Find where the given text appears and provide that cell's center as [X, Y] coordinate. 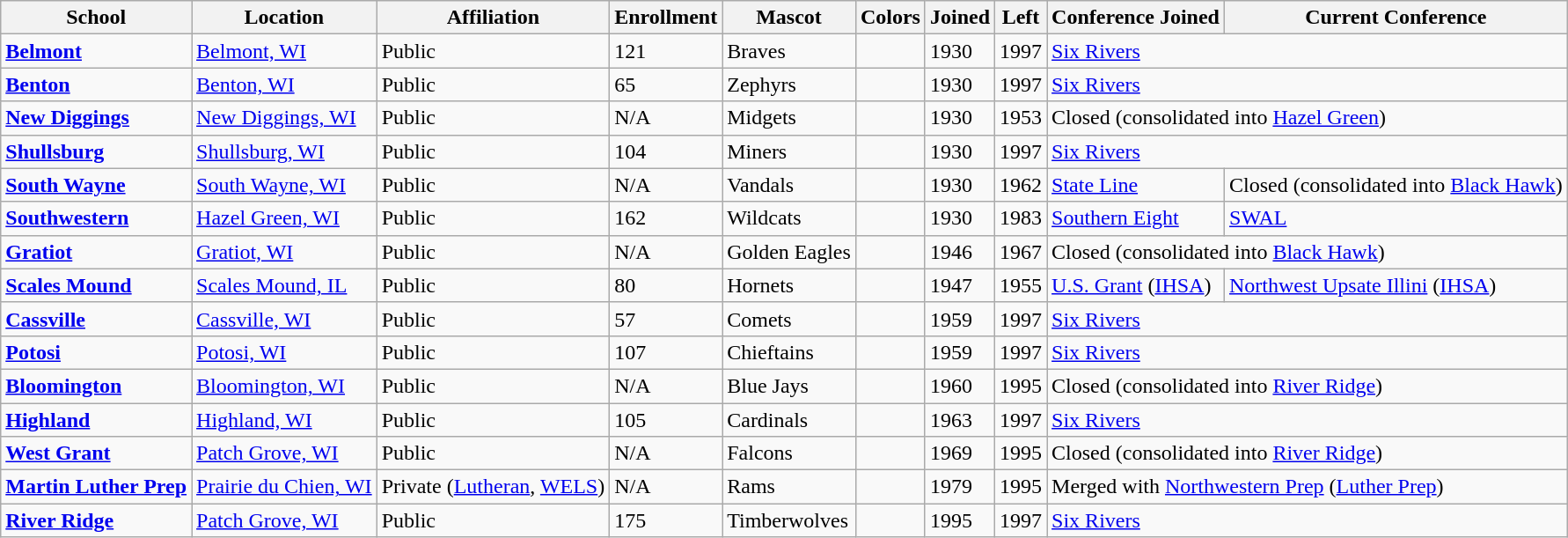
Joined [959, 18]
1960 [959, 386]
Southwestern [97, 218]
Colors [890, 18]
Scales Mound, IL [285, 285]
Northwest Upsate Illini (IHSA) [1396, 285]
Southern Eight [1136, 218]
Chieftains [789, 352]
Miners [789, 151]
104 [666, 151]
West Grant [97, 453]
Benton, WI [285, 85]
107 [666, 352]
1969 [959, 453]
1953 [1021, 118]
Merged with Northwestern Prep (Luther Prep) [1308, 487]
Belmont, WI [285, 51]
U.S. Grant (IHSA) [1136, 285]
Shullsburg [97, 151]
65 [666, 85]
Cassville [97, 319]
121 [666, 51]
Enrollment [666, 18]
Cassville, WI [285, 319]
Gratiot [97, 252]
Potosi, WI [285, 352]
Midgets [789, 118]
Falcons [789, 453]
Prairie du Chien, WI [285, 487]
1962 [1021, 185]
Current Conference [1396, 18]
River Ridge [97, 520]
Private (Lutheran, WELS) [493, 487]
Bloomington, WI [285, 386]
Bloomington [97, 386]
State Line [1136, 185]
1979 [959, 487]
105 [666, 420]
1955 [1021, 285]
Gratiot, WI [285, 252]
Mascot [789, 18]
Blue Jays [789, 386]
South Wayne, WI [285, 185]
Shullsburg, WI [285, 151]
Hornets [789, 285]
Belmont [97, 51]
Martin Luther Prep [97, 487]
Timberwolves [789, 520]
Cardinals [789, 420]
Comets [789, 319]
Highland [97, 420]
Zephyrs [789, 85]
School [97, 18]
SWAL [1396, 218]
Conference Joined [1136, 18]
South Wayne [97, 185]
Hazel Green, WI [285, 218]
162 [666, 218]
Closed (consolidated into Hazel Green) [1308, 118]
New Diggings [97, 118]
Braves [789, 51]
1947 [959, 285]
1967 [1021, 252]
Affiliation [493, 18]
Potosi [97, 352]
Wildcats [789, 218]
Highland, WI [285, 420]
80 [666, 285]
Benton [97, 85]
Rams [789, 487]
Vandals [789, 185]
1983 [1021, 218]
Location [285, 18]
Scales Mound [97, 285]
1946 [959, 252]
Left [1021, 18]
175 [666, 520]
57 [666, 319]
1963 [959, 420]
Golden Eagles [789, 252]
New Diggings, WI [285, 118]
